From the cell containing the given text, extract its center point as (X, Y) coordinate. 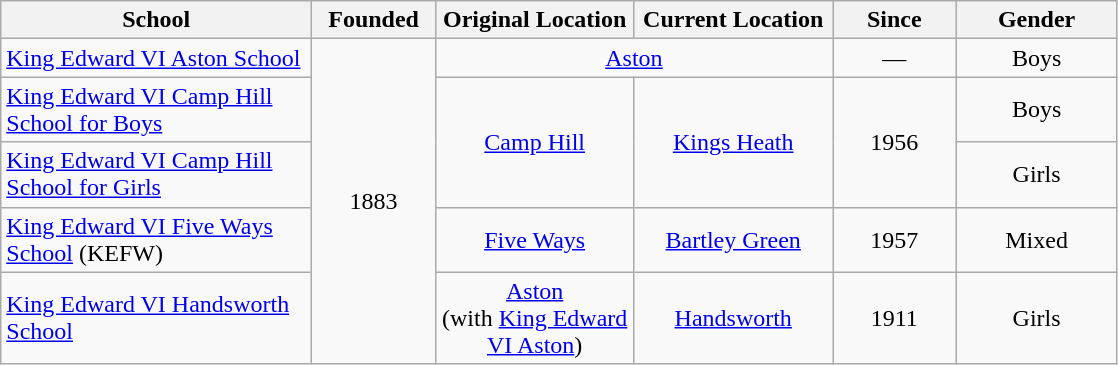
1911 (894, 318)
King Edward VI Camp Hill School for Boys (156, 110)
Handsworth (734, 318)
Aston (634, 58)
Founded (374, 20)
1883 (374, 202)
1957 (894, 240)
1956 (894, 142)
— (894, 58)
Camp Hill (534, 142)
Bartley Green (734, 240)
Original Location (534, 20)
Current Location (734, 20)
Gender (1036, 20)
Five Ways (534, 240)
School (156, 20)
Aston(with King Edward VI Aston) (534, 318)
King Edward VI Camp Hill School for Girls (156, 174)
Kings Heath (734, 142)
King Edward VI Aston School (156, 58)
King Edward VI Handsworth School (156, 318)
Since (894, 20)
Mixed (1036, 240)
King Edward VI Five Ways School (KEFW) (156, 240)
